Search for the cell housing the specified text and yield its [X, Y] center coordinate. 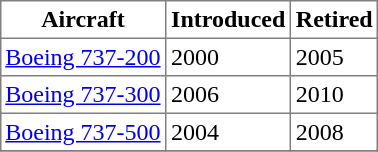
2006 [228, 95]
Boeing 737-300 [83, 95]
Boeing 737-200 [83, 57]
Aircraft [83, 20]
2008 [334, 132]
Retired [334, 20]
Introduced [228, 20]
2010 [334, 95]
Boeing 737-500 [83, 132]
2005 [334, 57]
2000 [228, 57]
2004 [228, 132]
